Determine the (x, y) coordinate at the center of the cell enclosing the given text.  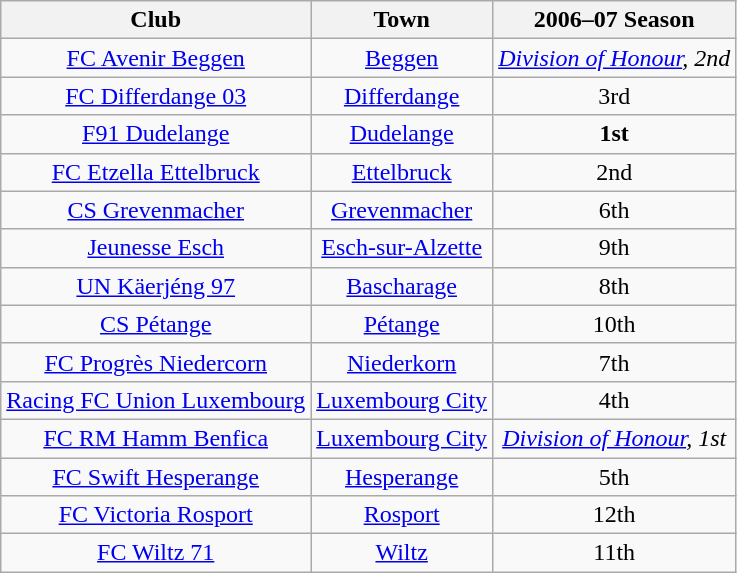
Rosport (402, 515)
1st (614, 134)
Division of Honour, 1st (614, 438)
Differdange (402, 96)
11th (614, 553)
Grevenmacher (402, 210)
Division of Honour, 2nd (614, 58)
UN Käerjéng 97 (156, 286)
2nd (614, 172)
Club (156, 20)
5th (614, 477)
Dudelange (402, 134)
FC Etzella Ettelbruck (156, 172)
FC Progrès Niedercorn (156, 362)
Pétange (402, 324)
Esch-sur-Alzette (402, 248)
7th (614, 362)
FC RM Hamm Benfica (156, 438)
Niederkorn (402, 362)
2006–07 Season (614, 20)
9th (614, 248)
8th (614, 286)
Jeunesse Esch (156, 248)
FC Differdange 03 (156, 96)
Town (402, 20)
Ettelbruck (402, 172)
Beggen (402, 58)
F91 Dudelange (156, 134)
12th (614, 515)
6th (614, 210)
FC Wiltz 71 (156, 553)
Racing FC Union Luxembourg (156, 400)
Hesperange (402, 477)
CS Pétange (156, 324)
4th (614, 400)
Bascharage (402, 286)
Wiltz (402, 553)
CS Grevenmacher (156, 210)
FC Swift Hesperange (156, 477)
FC Victoria Rosport (156, 515)
3rd (614, 96)
10th (614, 324)
FC Avenir Beggen (156, 58)
